Identify which cell holds the provided text, then report its [X, Y] central coordinate. 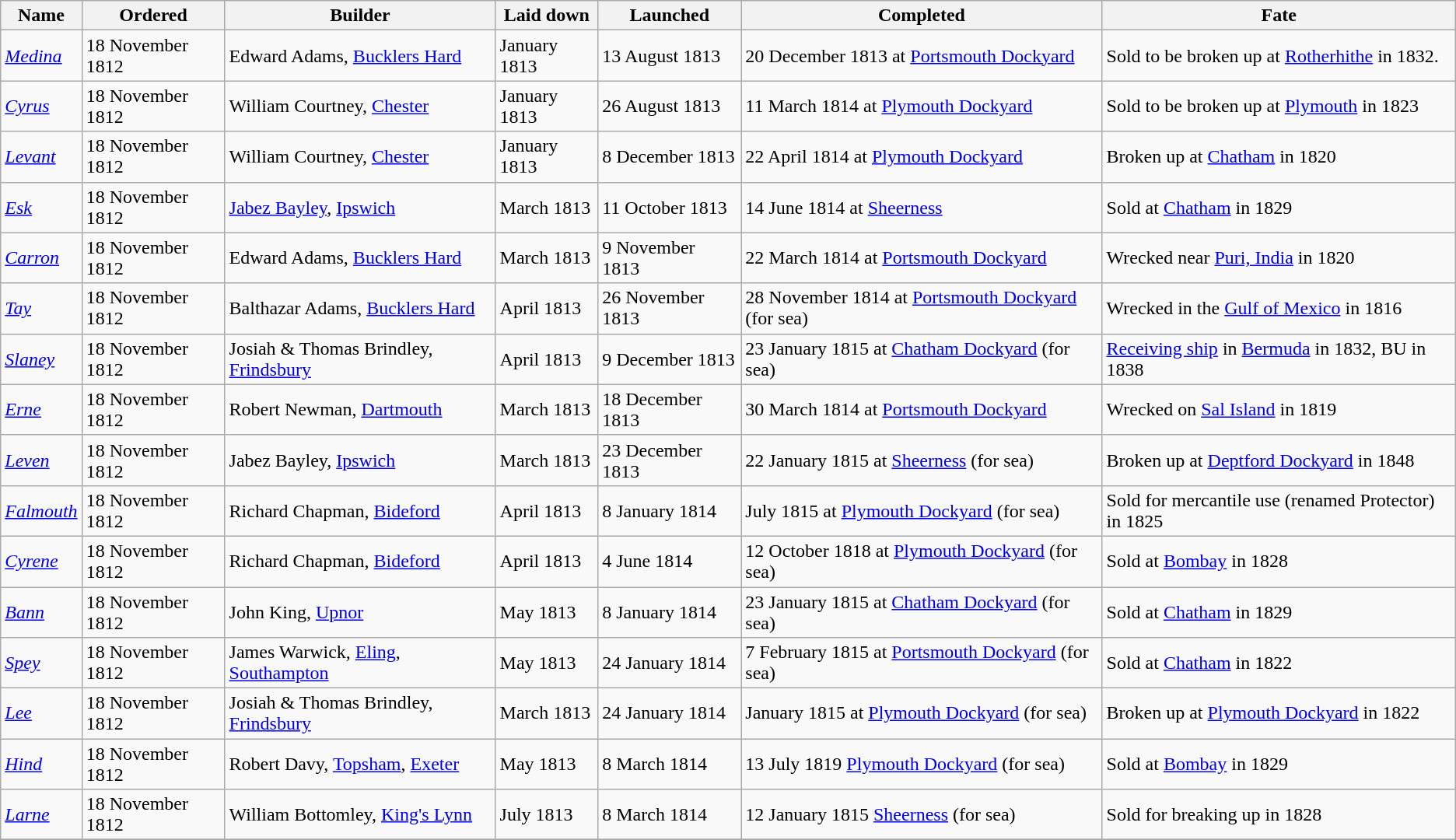
12 October 1818 at Plymouth Dockyard (for sea) [922, 562]
Robert Davy, Topsham, Exeter [360, 764]
20 December 1813 at Portsmouth Dockyard [922, 56]
22 March 1814 at Portsmouth Dockyard [922, 258]
8 December 1813 [670, 157]
13 July 1819 Plymouth Dockyard (for sea) [922, 764]
Sold for breaking up in 1828 [1279, 815]
Broken up at Plymouth Dockyard in 1822 [1279, 714]
Builder [360, 16]
11 October 1813 [670, 207]
11 March 1814 at Plymouth Dockyard [922, 106]
Bann [41, 611]
Spey [41, 663]
Esk [41, 207]
Sold to be broken up at Plymouth in 1823 [1279, 106]
13 August 1813 [670, 56]
Sold for mercantile use (renamed Protector) in 1825 [1279, 510]
Balthazar Adams, Bucklers Hard [360, 308]
Sold at Chatham in 1822 [1279, 663]
18 December 1813 [670, 409]
Erne [41, 409]
23 December 1813 [670, 460]
John King, Upnor [360, 611]
Laid down [547, 16]
Launched [670, 16]
Hind [41, 764]
Sold to be broken up at Rotherhithe in 1832. [1279, 56]
Name [41, 16]
James Warwick, Eling, Southampton [360, 663]
Falmouth [41, 510]
Sold at Bombay in 1828 [1279, 562]
Ordered [153, 16]
Fate [1279, 16]
Broken up at Chatham in 1820 [1279, 157]
9 December 1813 [670, 359]
Sold at Bombay in 1829 [1279, 764]
Wrecked near Puri, India in 1820 [1279, 258]
Cyrus [41, 106]
12 January 1815 Sheerness (for sea) [922, 815]
22 January 1815 at Sheerness (for sea) [922, 460]
28 November 1814 at Portsmouth Dockyard (for sea) [922, 308]
9 November 1813 [670, 258]
4 June 1814 [670, 562]
January 1815 at Plymouth Dockyard (for sea) [922, 714]
William Bottomley, King's Lynn [360, 815]
7 February 1815 at Portsmouth Dockyard (for sea) [922, 663]
26 November 1813 [670, 308]
22 April 1814 at Plymouth Dockyard [922, 157]
Carron [41, 258]
Receiving ship in Bermuda in 1832, BU in 1838 [1279, 359]
Larne [41, 815]
Completed [922, 16]
Leven [41, 460]
Medina [41, 56]
Levant [41, 157]
26 August 1813 [670, 106]
Tay [41, 308]
Lee [41, 714]
30 March 1814 at Portsmouth Dockyard [922, 409]
July 1815 at Plymouth Dockyard (for sea) [922, 510]
14 June 1814 at Sheerness [922, 207]
Wrecked on Sal Island in 1819 [1279, 409]
Robert Newman, Dartmouth [360, 409]
Wrecked in the Gulf of Mexico in 1816 [1279, 308]
July 1813 [547, 815]
Broken up at Deptford Dockyard in 1848 [1279, 460]
Slaney [41, 359]
Cyrene [41, 562]
